For the text-containing cell, return its midpoint in (X, Y) coordinate format. 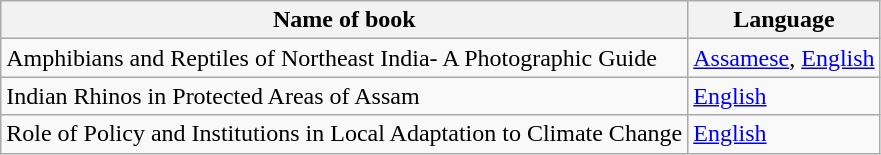
Indian Rhinos in Protected Areas of Assam (344, 96)
Assamese, English (784, 58)
Language (784, 20)
Amphibians and Reptiles of Northeast India- A Photographic Guide (344, 58)
Role of Policy and Institutions in Local Adaptation to Climate Change (344, 134)
Name of book (344, 20)
